Return (x, y) of the center of cell containing provided text 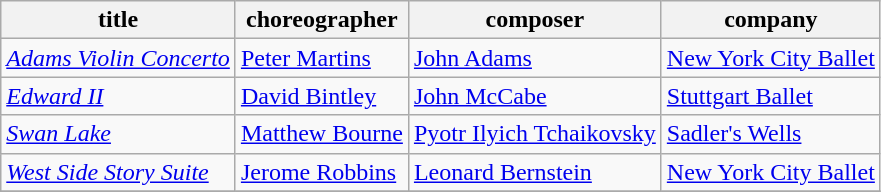
West Side Story Suite (118, 172)
title (118, 20)
Stuttgart Ballet (770, 96)
Peter Martins (322, 58)
John Adams (534, 58)
Matthew Bourne (322, 134)
Leonard Bernstein (534, 172)
Edward II (118, 96)
composer (534, 20)
Adams Violin Concerto (118, 58)
Pyotr Ilyich Tchaikovsky (534, 134)
John McCabe (534, 96)
company (770, 20)
Swan Lake (118, 134)
David Bintley (322, 96)
choreographer (322, 20)
Sadler's Wells (770, 134)
Jerome Robbins (322, 172)
